Return (X, Y) of the center of cell containing provided text 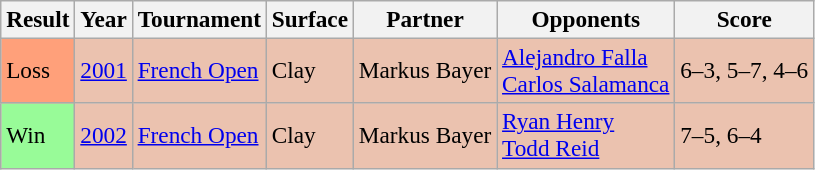
Alejandro Falla Carlos Salamanca (586, 70)
2002 (104, 136)
2001 (104, 70)
Loss (38, 70)
Score (744, 19)
Year (104, 19)
Ryan Henry Todd Reid (586, 136)
Tournament (199, 19)
Opponents (586, 19)
Result (38, 19)
7–5, 6–4 (744, 136)
Surface (310, 19)
Win (38, 136)
Partner (424, 19)
6–3, 5–7, 4–6 (744, 70)
